Return the (x, y) coordinate for the center point of the cell that contains the specified text.  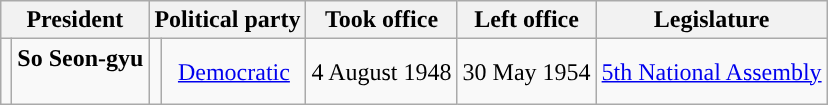
Took office (382, 20)
Democratic (234, 72)
So Seon-gyu (80, 72)
President (75, 20)
Legislature (712, 20)
Left office (526, 20)
30 May 1954 (526, 72)
5th National Assembly (712, 72)
4 August 1948 (382, 72)
Political party (228, 20)
